Locate the cell with the specified text and output its (X, Y) center coordinate. 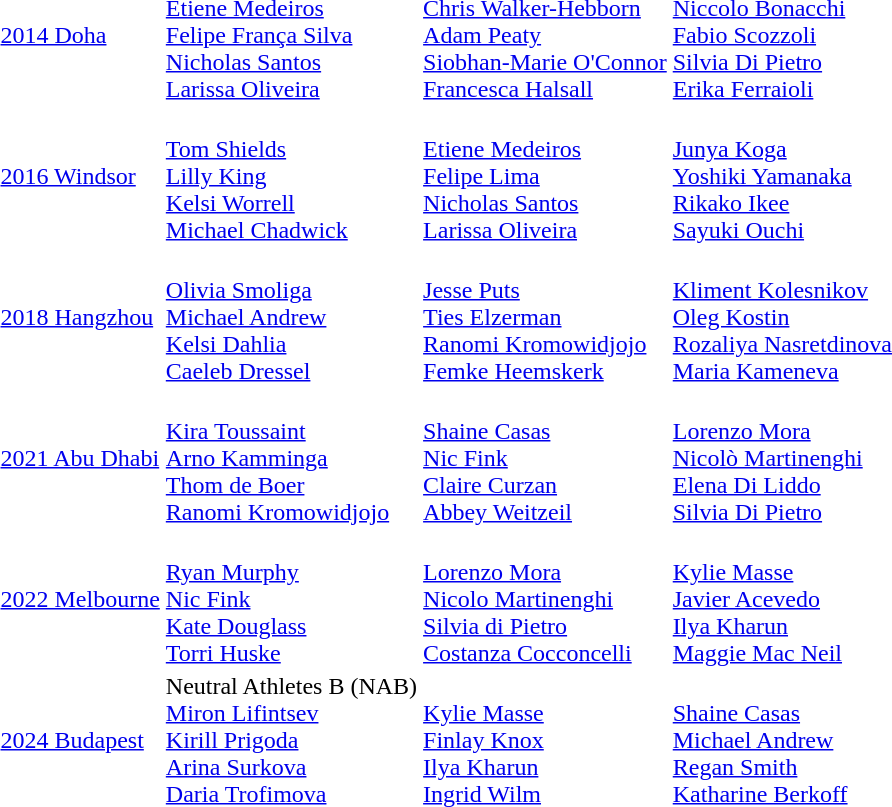
Etiene MedeirosFelipe LimaNicholas SantosLarissa Oliveira (546, 176)
Lorenzo MoraNicolo MartinenghiSilvia di PietroCostanza Cocconcelli (546, 599)
Olivia SmoligaMichael AndrewKelsi DahliaCaeleb Dressel (291, 317)
Shaine CasasNic FinkClaire CurzanAbbey Weitzeil (546, 458)
Jesse PutsTies ElzermanRanomi KromowidjojoFemke Heemskerk (546, 317)
Ryan MurphyNic FinkKate DouglassTorri Huske (291, 599)
Tom ShieldsLilly KingKelsi WorrellMichael Chadwick (291, 176)
Kira ToussaintArno KammingaThom de BoerRanomi Kromowidjojo (291, 458)
